Provide the [x, y] coordinate of the cell's center where the given text is located.  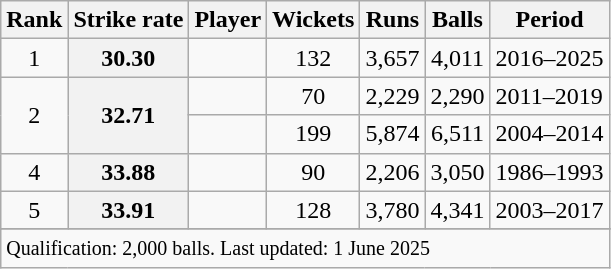
2016–2025 [550, 58]
33.91 [128, 210]
Period [550, 20]
2,229 [392, 96]
3,050 [458, 172]
1 [34, 58]
32.71 [128, 115]
90 [314, 172]
Runs [392, 20]
4,341 [458, 210]
30.30 [128, 58]
Balls [458, 20]
2003–2017 [550, 210]
2 [34, 115]
128 [314, 210]
3,657 [392, 58]
199 [314, 134]
Player [228, 20]
Rank [34, 20]
2,206 [392, 172]
6,511 [458, 134]
Qualification: 2,000 balls. Last updated: 1 June 2025 [305, 248]
1986–1993 [550, 172]
Strike rate [128, 20]
2,290 [458, 96]
2004–2014 [550, 134]
4,011 [458, 58]
2011–2019 [550, 96]
Wickets [314, 20]
33.88 [128, 172]
5,874 [392, 134]
5 [34, 210]
3,780 [392, 210]
70 [314, 96]
132 [314, 58]
4 [34, 172]
